Capture the cell that displays the provided text and extract its [X, Y] central coordinate. 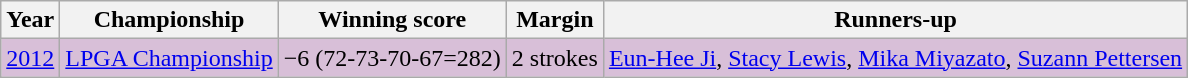
Runners-up [895, 20]
Championship [169, 20]
LPGA Championship [169, 58]
2 strokes [554, 58]
Winning score [392, 20]
−6 (72-73-70-67=282) [392, 58]
Margin [554, 20]
2012 [30, 58]
Year [30, 20]
Eun-Hee Ji, Stacy Lewis, Mika Miyazato, Suzann Pettersen [895, 58]
